Capture the cell that displays the provided text and extract its (x, y) central coordinate. 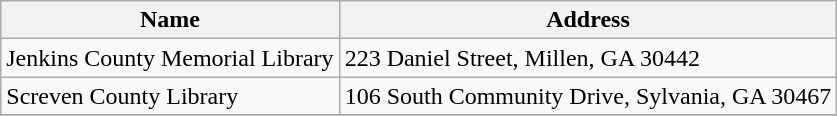
Address (588, 20)
Name (170, 20)
223 Daniel Street, Millen, GA 30442 (588, 58)
Jenkins County Memorial Library (170, 58)
106 South Community Drive, Sylvania, GA 30467 (588, 96)
Screven County Library (170, 96)
